Scan for the cell matching the given text and deliver its (X, Y) coordinate at center. 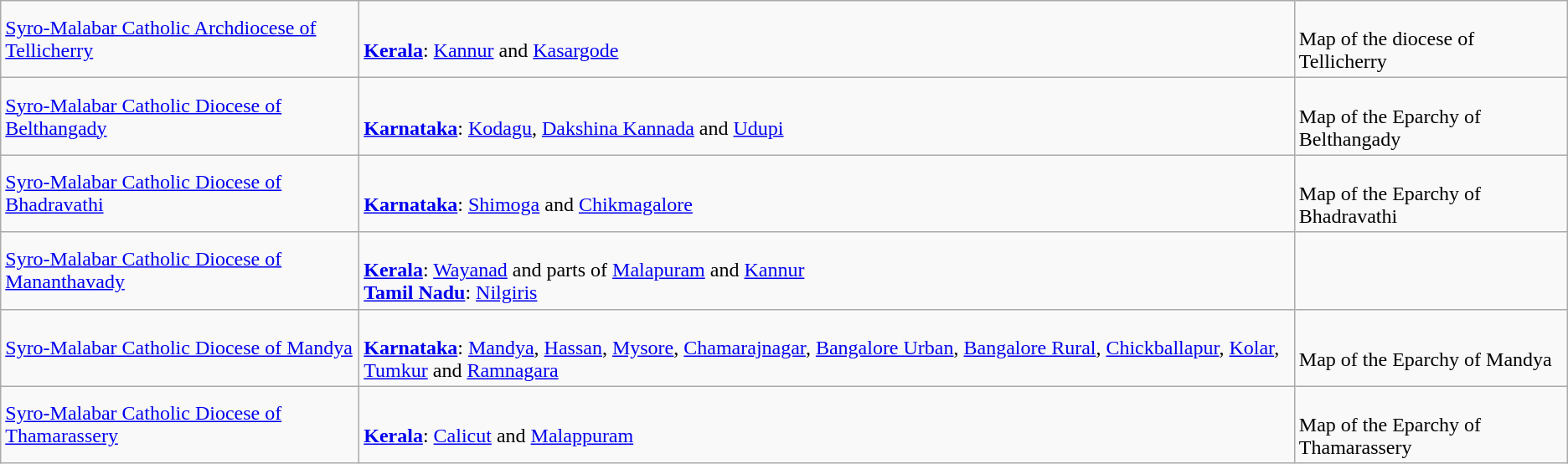
Map of the diocese of Tellicherry (1431, 39)
Kerala: Kannur and Kasargode (828, 39)
Map of the Eparchy of Belthangady (1431, 116)
Syro-Malabar Catholic Archdiocese of Tellicherry (180, 39)
Syro-Malabar Catholic Diocese of Thamarassery (180, 425)
Map of the Eparchy of Bhadravathi (1431, 193)
Syro-Malabar Catholic Diocese of Mandya (180, 348)
Karnataka: Kodagu, Dakshina Kannada and Udupi (828, 116)
Karnataka: Shimoga and Chikmagalore (828, 193)
Map of the Eparchy of Thamarassery (1431, 425)
Kerala: Wayanad and parts of Malapuram and KannurTamil Nadu: Nilgiris (828, 271)
Kerala: Calicut and Malappuram (828, 425)
Map of the Eparchy of Mandya (1431, 348)
Syro-Malabar Catholic Diocese of Belthangady (180, 116)
Karnataka: Mandya, Hassan, Mysore, Chamarajnagar, Bangalore Urban, Bangalore Rural, Chickballapur, Kolar, Tumkur and Ramnagara (828, 348)
Syro-Malabar Catholic Diocese of Mananthavady (180, 271)
Syro-Malabar Catholic Diocese of Bhadravathi (180, 193)
